Return the (X, Y) coordinate for the center point of the cell that contains the specified text.  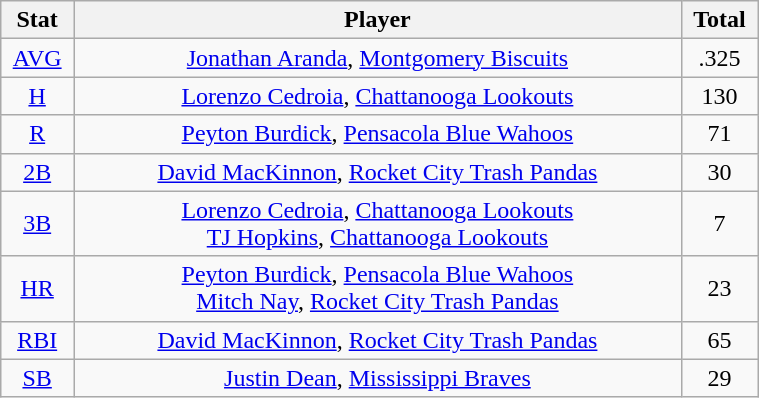
Lorenzo Cedroia, Chattanooga Lookouts (378, 96)
HR (38, 288)
Justin Dean, Mississippi Braves (378, 378)
AVG (38, 58)
Peyton Burdick, Pensacola Blue Wahoos (378, 134)
Total (719, 20)
SB (38, 378)
2B (38, 172)
23 (719, 288)
H (38, 96)
Player (378, 20)
Jonathan Aranda, Montgomery Biscuits (378, 58)
30 (719, 172)
7 (719, 224)
3B (38, 224)
Peyton Burdick, Pensacola Blue Wahoos Mitch Nay, Rocket City Trash Pandas (378, 288)
Lorenzo Cedroia, Chattanooga Lookouts TJ Hopkins, Chattanooga Lookouts (378, 224)
R (38, 134)
.325 (719, 58)
RBI (38, 340)
130 (719, 96)
71 (719, 134)
29 (719, 378)
Stat (38, 20)
65 (719, 340)
